Capture the cell that displays the provided text and extract its [x, y] central coordinate. 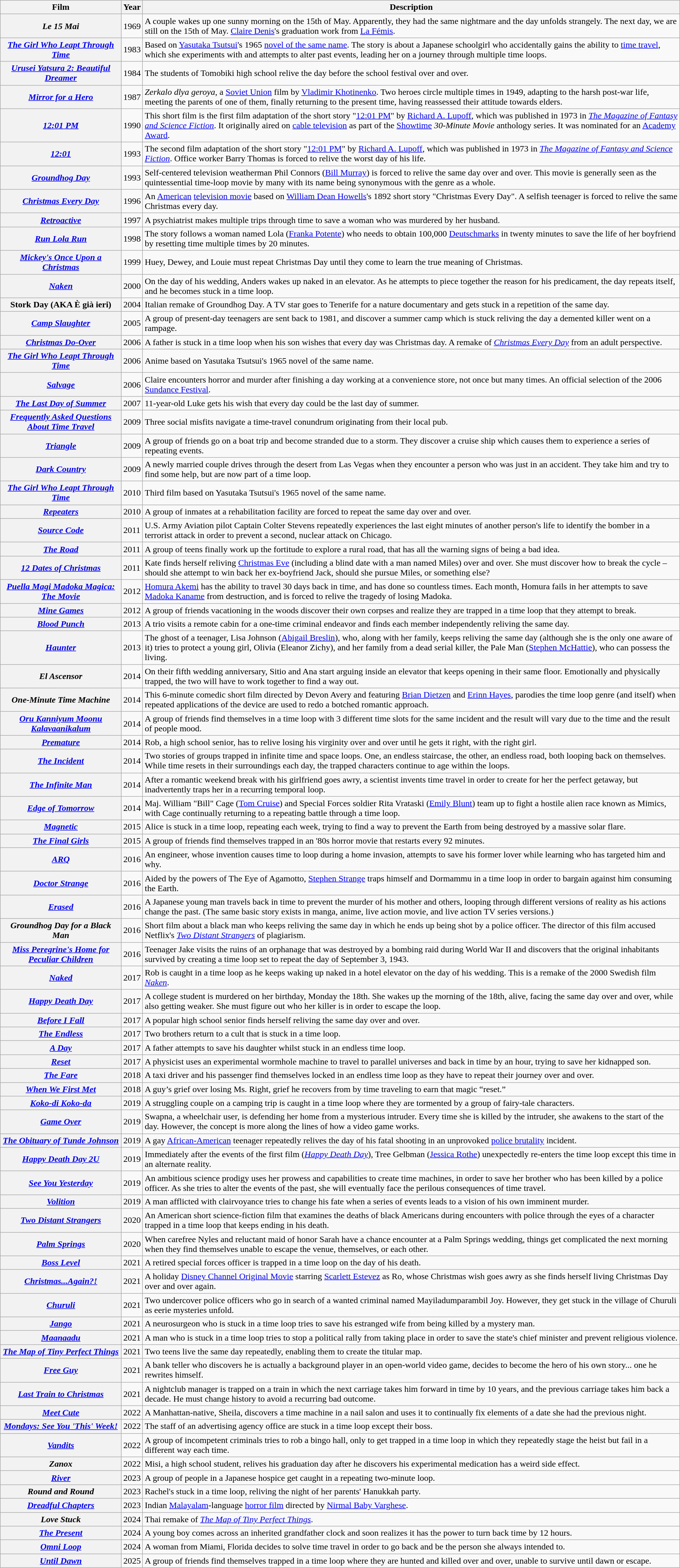
Stork Day (AKA È già ieri) [61, 305]
A trio visits a remote cabin for a one-time criminal endeavor and finds each member independently reliving the same day. [411, 624]
Urusei Yatsura 2: Beautiful Dreamer [61, 73]
2004 [132, 305]
Jango [61, 1324]
Love Stuck [61, 1519]
A group of teens finally work up the fortitude to explore a rural road, that has all the warning signs of being a bad idea. [411, 549]
Anime based on Yasutaka Tsutsui's 1965 novel of the same name. [411, 361]
Third film based on Yasutaka Tsutsui's 1965 novel of the same name. [411, 493]
Alice is stuck in a time loop, repeating each week, trying to find a way to prevent the Earth from being destroyed by a massive solar flare. [411, 827]
A neurosurgeon who is stuck in a time loop tries to save his estranged wife from being killed by a mystery man. [411, 1324]
Mondays: See You 'This' Week! [61, 1426]
Two brothers return to a cult that is stuck in a time loop. [411, 1034]
12:01 [61, 154]
Groundhog Day [61, 177]
2007 [132, 403]
The Fare [61, 1075]
Magnetic [61, 827]
12 Dates of Christmas [61, 567]
2025 [132, 1561]
A group of people in a Japanese hospice get caught in a repeating two-minute loop. [411, 1478]
The Infinite Man [61, 785]
Happy Death Day 2U [61, 1159]
12:01 PM [61, 125]
The Road [61, 549]
Thai remake of The Map of Tiny Perfect Things. [411, 1519]
Blood Punch [61, 624]
Maanaadu [61, 1338]
A guy’s grief over losing Ms. Right, grief he recovers from by time traveling to earn that magic “reset.” [411, 1089]
Film [61, 7]
Omni Loop [61, 1547]
The Last Day of Summer [61, 403]
1987 [132, 97]
One-Minute Time Machine [61, 700]
The Present [61, 1533]
Game Over [61, 1122]
A father attempts to save his daughter whilst stuck in an endless time loop. [411, 1048]
Palm Springs [61, 1244]
When We First Met [61, 1089]
The Map of Tiny Perfect Things [61, 1351]
1983 [132, 49]
Happy Death Day [61, 1001]
Meet Cute [61, 1413]
A psychiatrist makes multiple trips through time to save a woman who was murdered by her husband. [411, 220]
The Final Girls [61, 841]
Rachel's stuck in a time loop, reliving the night of her parents' Hanukkah party. [411, 1491]
A retired special forces officer is trapped in a time loop on the day of his death. [411, 1263]
Premature [61, 742]
A Manhattan-native, Sheila, discovers a time machine in a nail salon and uses it to continually fix elements of a date she had the previous night. [411, 1413]
El Ascensor [61, 676]
Indian Malayalam-language horror film directed by Nirmal Baby Varghese. [411, 1505]
A Day [61, 1048]
Mine Games [61, 610]
Puella Magi Madoka Magica: The Movie [61, 591]
ARQ [61, 860]
A group of friends find themselves trapped in a time loop where they are hunted and killed over and over, unable to survive until dawn or escape. [411, 1561]
Boss Level [61, 1263]
Haunter [61, 648]
Koko-di Koko-da [61, 1103]
Retroactive [61, 220]
The Incident [61, 761]
Christmas...Again?! [61, 1282]
Doctor Strange [61, 883]
A father is stuck in a time loop when his son wishes that every day was Christmas day. A remake of Christmas Every Day from an adult perspective. [411, 342]
Zanox [61, 1464]
Edge of Tomorrow [61, 808]
Le 15 Mai [61, 26]
A group of friends vacationing in the woods discover their own corpses and realize they are trapped in a time loop that they attempt to break. [411, 610]
Christmas Every Day [61, 201]
Before I Fall [61, 1020]
A taxi driver and his passenger find themselves locked in an endless time loop as they have to repeat their journey over and over. [411, 1075]
The staff of an advertising agency office are stuck in a time loop except their boss. [411, 1426]
Year [132, 7]
1969 [132, 26]
Christmas Do-Over [61, 342]
Mickey's Once Upon a Christmas [61, 262]
A gay African-American teenager repeatedly relives the day of his fatal shooting in an unprovoked police brutality incident. [411, 1140]
Vandits [61, 1445]
Frequently Asked Questions About Time Travel [61, 422]
Two Distant Strangers [61, 1220]
1996 [132, 201]
1998 [132, 238]
A young boy comes across an inherited grandfather clock and soon realizes it has the power to turn back time by 12 hours. [411, 1533]
A struggling couple on a camping trip is caught in a time loop where they are tormented by a group of fairy-tale characters. [411, 1103]
Naken [61, 286]
See You Yesterday [61, 1183]
Misi, a high school student, relives his graduation day after he discovers his experimental medication has a weird side effect. [411, 1464]
Erased [61, 907]
Until Dawn [61, 1561]
Dreadful Chapters [61, 1505]
Repeaters [61, 512]
Camp Slaughter [61, 323]
Free Guy [61, 1370]
A man afflicted with clairvoyance tries to change his fate when a series of events leads to a vision of his own imminent murder. [411, 1201]
Volition [61, 1201]
A group of friends find themselves trapped in an '80s horror movie that restarts every 92 minutes. [411, 841]
Churuli [61, 1305]
Round and Round [61, 1491]
Two teens live the same day repeatedly, enabling them to create the titular map. [411, 1351]
Salvage [61, 384]
A woman from Miami, Florida decides to solve time travel in order to go back and be the person she always intended to. [411, 1547]
The Obituary of Tunde Johnson [61, 1140]
The Endless [61, 1034]
Miss Peregrine's Home for Peculiar Children [61, 954]
11-year-old Luke gets his wish that every day could be the last day of summer. [411, 403]
1997 [132, 220]
Italian remake of Groundhog Day. A TV star goes to Tenerife for a nature documentary and gets stuck in a repetition of the same day. [411, 305]
Triangle [61, 445]
A physicist uses an experimental wormhole machine to travel to parallel universes and back in time by an hour, trying to save her kidnapped son. [411, 1062]
1984 [132, 73]
Reset [61, 1062]
A popular high school senior finds herself reliving the same day over and over. [411, 1020]
Last Train to Christmas [61, 1394]
Dark Country [61, 469]
Mirror for a Hero [61, 97]
Huey, Dewey, and Louie must repeat Christmas Day until they come to learn the true meaning of Christmas. [411, 262]
A group of inmates at a rehabilitation facility are forced to repeat the same day over and over. [411, 512]
Description [411, 7]
Run Lola Run [61, 238]
1990 [132, 125]
Three social misfits navigate a time-travel conundrum originating from their local pub. [411, 422]
Rob, a high school senior, has to relive losing his virginity over and over until he gets it right, with the right girl. [411, 742]
Source Code [61, 530]
The students of Tomobiki high school relive the day before the school festival over and over. [411, 73]
Naked [61, 978]
2000 [132, 286]
1999 [132, 262]
River [61, 1478]
Groundhog Day for a Black Man [61, 930]
2005 [132, 323]
Oru Kanniyum Moonu Kalavaanikalum [61, 724]
